Locate the cell with the specified text and output its [X, Y] center coordinate. 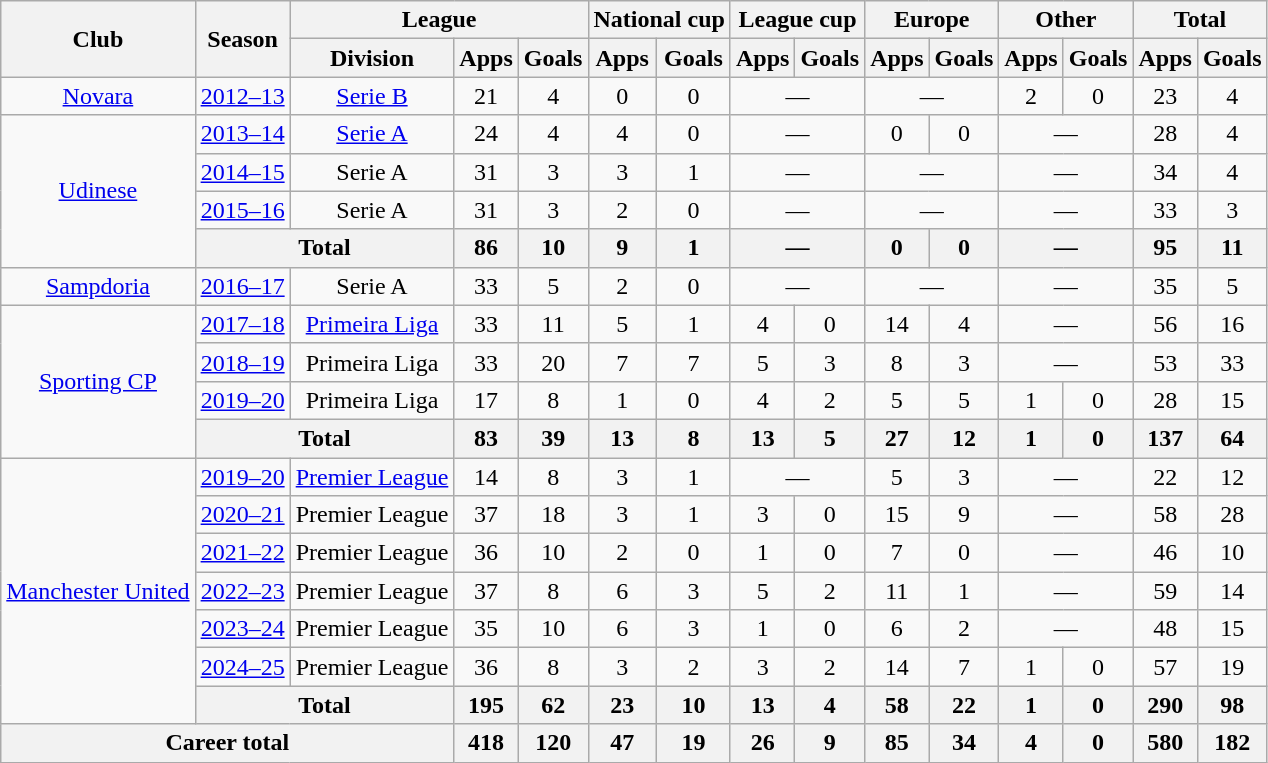
62 [553, 705]
24 [486, 134]
2023–24 [242, 629]
Serie B [372, 96]
83 [486, 438]
85 [897, 743]
46 [1165, 553]
47 [622, 743]
2014–15 [242, 172]
Sporting CP [98, 381]
16 [1232, 324]
86 [486, 248]
2013–14 [242, 134]
48 [1165, 629]
2018–19 [242, 362]
Other [1066, 20]
2017–18 [242, 324]
National cup [659, 20]
2020–21 [242, 515]
64 [1232, 438]
120 [553, 743]
18 [553, 515]
Club [98, 39]
21 [486, 96]
Udinese [98, 191]
League cup [797, 20]
27 [897, 438]
Season [242, 39]
57 [1165, 667]
182 [1232, 743]
2024–25 [242, 667]
26 [762, 743]
Novara [98, 96]
Europe [932, 20]
59 [1165, 591]
290 [1165, 705]
2012–13 [242, 96]
Division [372, 58]
20 [553, 362]
2022–23 [242, 591]
2015–16 [242, 210]
580 [1165, 743]
95 [1165, 248]
Career total [228, 743]
98 [1232, 705]
League [439, 20]
56 [1165, 324]
53 [1165, 362]
2021–22 [242, 553]
418 [486, 743]
Manchester United [98, 591]
137 [1165, 438]
195 [486, 705]
Sampdoria [98, 286]
2016–17 [242, 286]
39 [553, 438]
17 [486, 400]
